Search for the cell housing the specified text and yield its [x, y] center coordinate. 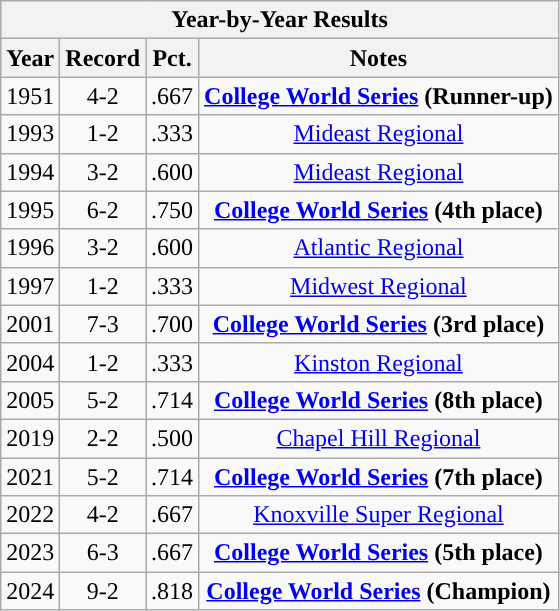
College World Series (7th place) [379, 477]
1951 [30, 96]
.750 [172, 210]
College World Series (Runner-up) [379, 96]
1996 [30, 248]
2005 [30, 400]
2021 [30, 477]
Record [103, 58]
Pct. [172, 58]
Year [30, 58]
College World Series (3rd place) [379, 324]
.818 [172, 591]
Atlantic Regional [379, 248]
Kinston Regional [379, 362]
Chapel Hill Regional [379, 438]
2-2 [103, 438]
2024 [30, 591]
7-3 [103, 324]
1993 [30, 134]
6-3 [103, 553]
9-2 [103, 591]
2004 [30, 362]
College World Series (4th place) [379, 210]
Year-by-Year Results [280, 20]
2022 [30, 515]
1995 [30, 210]
.700 [172, 324]
1997 [30, 286]
College World Series (8th place) [379, 400]
6-2 [103, 210]
2023 [30, 553]
College World Series (Champion) [379, 591]
2019 [30, 438]
1994 [30, 172]
.500 [172, 438]
2001 [30, 324]
Notes [379, 58]
College World Series (5th place) [379, 553]
Knoxville Super Regional [379, 515]
Midwest Regional [379, 286]
